Provide the [x, y] coordinate of the cell's center where the given text is located.  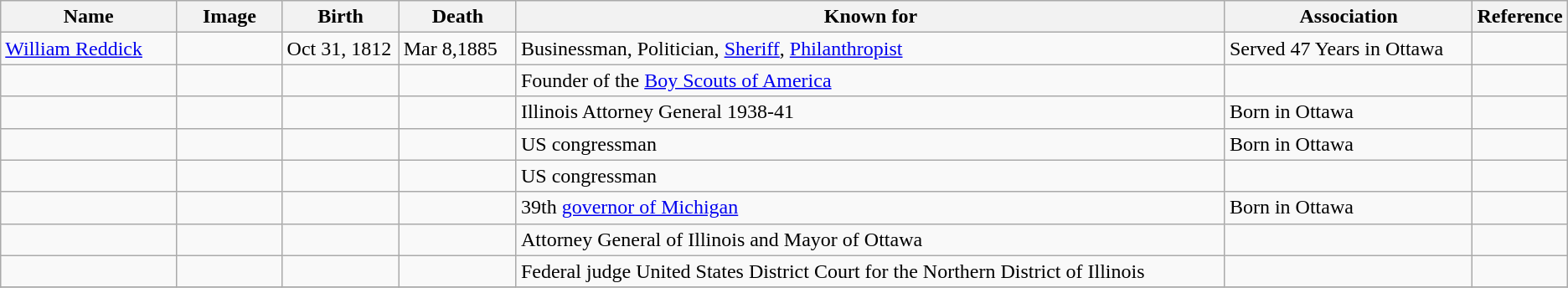
Served 47 Years in Ottawa [1349, 49]
Mar 8,1885 [457, 49]
Association [1349, 17]
Image [230, 17]
Birth [340, 17]
Illinois Attorney General 1938-41 [870, 112]
Reference [1519, 17]
Name [89, 17]
39th governor of Michigan [870, 208]
Death [457, 17]
Businessman, Politician, Sheriff, Philanthropist [870, 49]
Founder of the Boy Scouts of America [870, 80]
Oct 31, 1812 [340, 49]
Attorney General of Illinois and Mayor of Ottawa [870, 239]
William Reddick [89, 49]
Federal judge United States District Court for the Northern District of Illinois [870, 271]
Known for [870, 17]
